From the cell containing the given text, extract its center point as (x, y) coordinate. 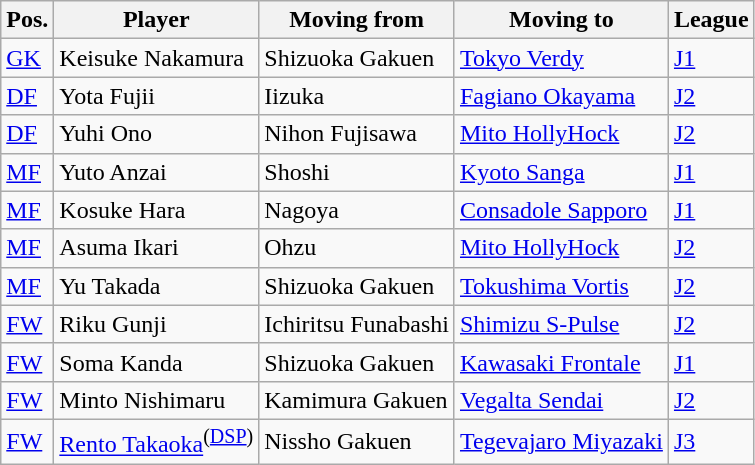
Riku Gunji (156, 324)
League (711, 20)
Kyoto Sanga (561, 172)
Yuhi Ono (156, 134)
Soma Kanda (156, 362)
Kosuke Hara (156, 210)
Kamimura Gakuen (357, 400)
Keisuke Nakamura (156, 58)
Shimizu S-Pulse (561, 324)
Tegevajaro Miyazaki (561, 442)
Moving from (357, 20)
Iizuka (357, 96)
Nissho Gakuen (357, 442)
Fagiano Okayama (561, 96)
Ohzu (357, 248)
Kawasaki Frontale (561, 362)
Ichiritsu Funabashi (357, 324)
Moving to (561, 20)
GK (28, 58)
Vegalta Sendai (561, 400)
Shoshi (357, 172)
Asuma Ikari (156, 248)
Consadole Sapporo (561, 210)
J3 (711, 442)
Tokyo Verdy (561, 58)
Nagoya (357, 210)
Yota Fujii (156, 96)
Nihon Fujisawa (357, 134)
Pos. (28, 20)
Player (156, 20)
Rento Takaoka(DSP) (156, 442)
Yu Takada (156, 286)
Minto Nishimaru (156, 400)
Tokushima Vortis (561, 286)
Yuto Anzai (156, 172)
